Search for the cell housing the specified text and yield its [X, Y] center coordinate. 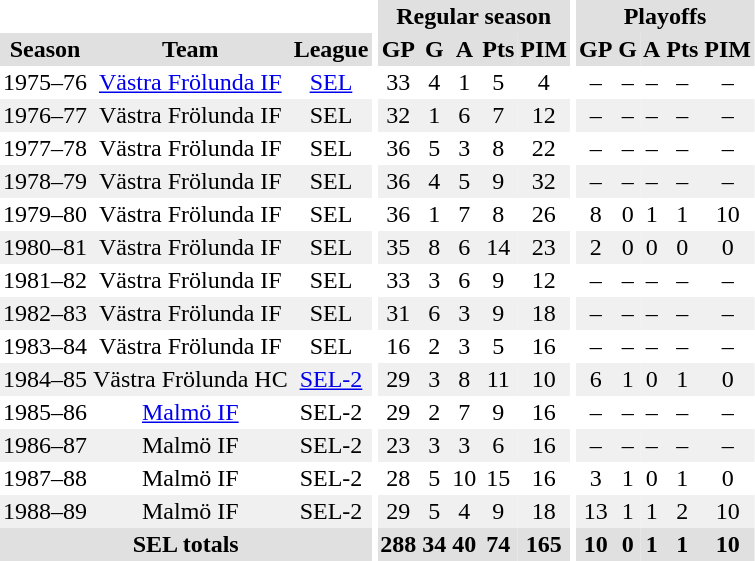
165 [544, 544]
14 [498, 248]
1980–81 [45, 248]
74 [498, 544]
13 [596, 512]
1985–86 [45, 412]
26 [544, 214]
Season [45, 50]
Playoffs [665, 16]
1975–76 [45, 82]
1977–78 [45, 148]
31 [398, 314]
1981–82 [45, 280]
1982–83 [45, 314]
Regular season [474, 16]
1986–87 [45, 446]
34 [434, 544]
288 [398, 544]
1987–88 [45, 478]
1976–77 [45, 116]
28 [398, 478]
22 [544, 148]
Team [190, 50]
40 [464, 544]
1984–85 [45, 380]
15 [498, 478]
11 [498, 380]
Västra Frölunda HC [190, 380]
1979–80 [45, 214]
35 [398, 248]
1983–84 [45, 346]
1988–89 [45, 512]
League [332, 50]
1978–79 [45, 182]
SEL totals [186, 544]
